Capture the cell that displays the provided text and extract its [x, y] central coordinate. 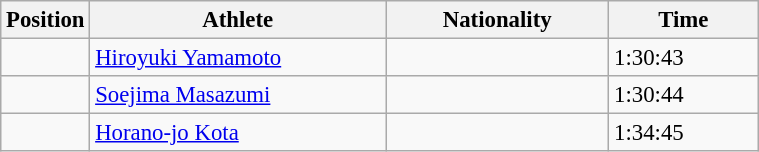
Horano-jo Kota [238, 133]
Position [46, 20]
Nationality [498, 20]
1:30:44 [684, 95]
Hiroyuki Yamamoto [238, 58]
1:30:43 [684, 58]
Soejima Masazumi [238, 95]
Time [684, 20]
1:34:45 [684, 133]
Athlete [238, 20]
